Search for the cell housing the specified text and yield its [x, y] center coordinate. 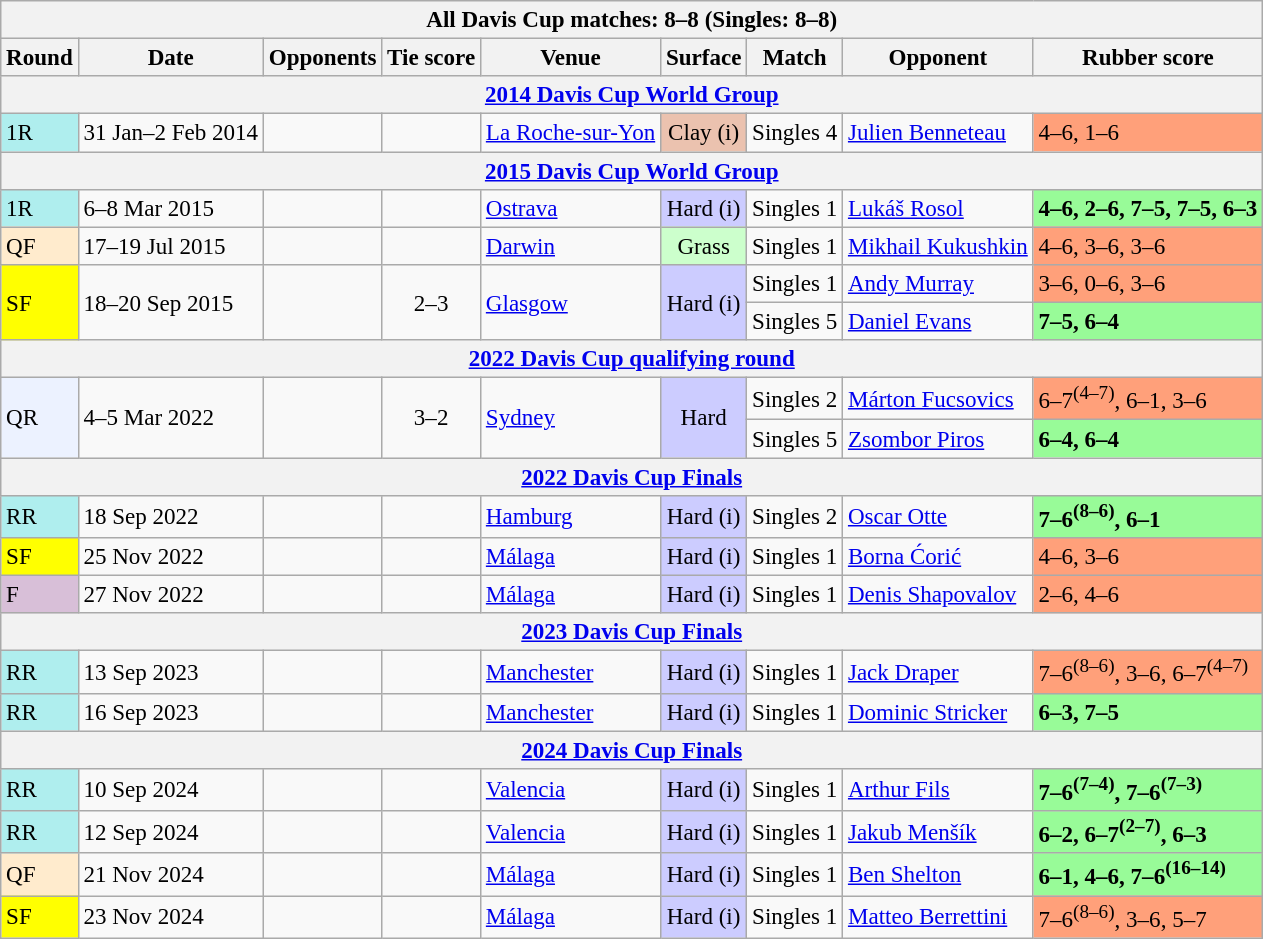
Clay (i) [704, 133]
F [40, 595]
2014 Davis Cup World Group [632, 95]
La Roche-sur-Yon [571, 133]
Grass [704, 246]
2024 Davis Cup Finals [632, 750]
4–5 Mar 2022 [170, 418]
Tie score [432, 58]
7–5, 6–4 [1148, 322]
4–6, 3–6, 3–6 [1148, 246]
6–3, 7–5 [1148, 712]
Mikhail Kukushkin [938, 246]
27 Nov 2022 [170, 595]
Ben Shelton [938, 875]
16 Sep 2023 [170, 712]
Darwin [571, 246]
Hard [704, 418]
2022 Davis Cup qualifying round [632, 359]
Jack Draper [938, 672]
Glasgow [571, 302]
6–2, 6–7(2–7), 6–3 [1148, 832]
Zsombor Piros [938, 439]
Sydney [571, 418]
Julien Benneteau [938, 133]
7–6(8–6), 6–1 [1148, 517]
6–7(4–7), 6–1, 3–6 [1148, 399]
31 Jan–2 Feb 2014 [170, 133]
4–6, 3–6 [1148, 557]
7–6(8–6), 3–6, 6–7(4–7) [1148, 672]
23 Nov 2024 [170, 917]
6–8 Mar 2015 [170, 209]
3–2 [432, 418]
Oscar Otte [938, 517]
Match [795, 58]
Ostrava [571, 209]
QR [40, 418]
Andy Murray [938, 284]
Jakub Menšík [938, 832]
Márton Fucsovics [938, 399]
10 Sep 2024 [170, 790]
All Davis Cup matches: 8–8 (Singles: 8–8) [632, 20]
Arthur Fils [938, 790]
2–3 [432, 302]
4–6, 1–6 [1148, 133]
Borna Ćorić [938, 557]
2–6, 4–6 [1148, 595]
17–19 Jul 2015 [170, 246]
Matteo Berrettini [938, 917]
Opponents [322, 58]
Singles 4 [795, 133]
Surface [704, 58]
25 Nov 2022 [170, 557]
Date [170, 58]
3–6, 0–6, 3–6 [1148, 284]
Rubber score [1148, 58]
6–4, 6–4 [1148, 439]
18–20 Sep 2015 [170, 302]
7–6(8–6), 3–6, 5–7 [1148, 917]
Denis Shapovalov [938, 595]
Opponent [938, 58]
2015 Davis Cup World Group [632, 171]
Round [40, 58]
Hamburg [571, 517]
13 Sep 2023 [170, 672]
Venue [571, 58]
12 Sep 2024 [170, 832]
Daniel Evans [938, 322]
2023 Davis Cup Finals [632, 632]
Dominic Stricker [938, 712]
4–6, 2–6, 7–5, 7–5, 6–3 [1148, 209]
6–1, 4–6, 7–6(16–14) [1148, 875]
7–6(7–4), 7–6(7–3) [1148, 790]
18 Sep 2022 [170, 517]
Lukáš Rosol [938, 209]
2022 Davis Cup Finals [632, 477]
21 Nov 2024 [170, 875]
